Determine the [X, Y] coordinate at the center of the cell enclosing the given text.  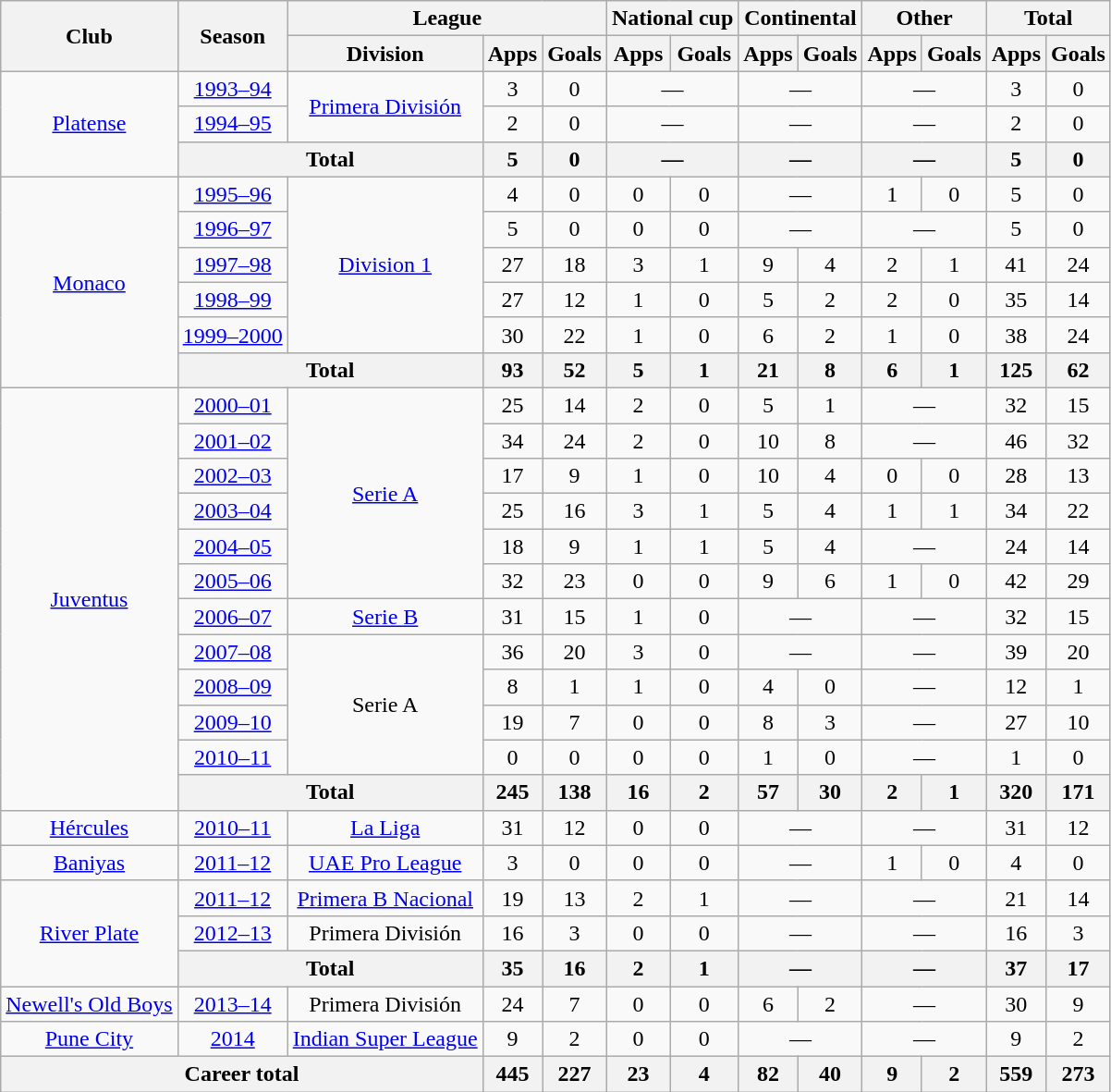
138 [575, 792]
1998–99 [233, 300]
82 [768, 1074]
Division 1 [385, 264]
Club [89, 36]
2013–14 [233, 1003]
36 [512, 652]
29 [1079, 582]
245 [512, 792]
Pune City [89, 1039]
2001–02 [233, 441]
2008–09 [233, 687]
2014 [233, 1039]
1993–94 [233, 89]
2006–07 [233, 617]
40 [830, 1074]
52 [575, 370]
Juventus [89, 599]
Hércules [89, 828]
Baniyas [89, 863]
227 [575, 1074]
1997–98 [233, 264]
Newell's Old Boys [89, 1003]
2007–08 [233, 652]
2012–13 [233, 933]
1996–97 [233, 229]
Primera B Nacional [385, 898]
2002–03 [233, 476]
37 [1016, 968]
League [447, 18]
Career total [242, 1074]
Platense [89, 124]
62 [1079, 370]
125 [1016, 370]
1994–95 [233, 124]
38 [1016, 335]
273 [1079, 1074]
42 [1016, 582]
559 [1016, 1074]
River Plate [89, 933]
41 [1016, 264]
1999–2000 [233, 335]
445 [512, 1074]
28 [1016, 476]
1995–96 [233, 194]
320 [1016, 792]
Indian Super League [385, 1039]
2000–01 [233, 405]
Season [233, 36]
46 [1016, 441]
171 [1079, 792]
Serie B [385, 617]
93 [512, 370]
2005–06 [233, 582]
57 [768, 792]
2009–10 [233, 722]
2003–04 [233, 511]
Continental [800, 18]
Division [385, 54]
2004–05 [233, 546]
UAE Pro League [385, 863]
Other [924, 18]
39 [1016, 652]
Monaco [89, 282]
La Liga [385, 828]
National cup [672, 18]
